Return [x, y] of the center of cell containing provided text 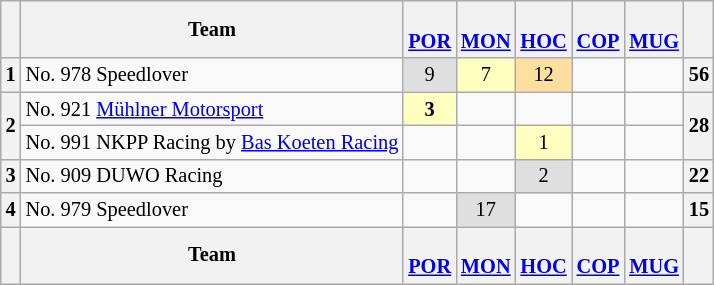
4 [11, 210]
7 [486, 75]
No. 909 DUWO Racing [212, 176]
9 [430, 75]
No. 921 Mühlner Motorsport [212, 109]
No. 991 NKPP Racing by Bas Koeten Racing [212, 142]
12 [544, 75]
15 [699, 210]
17 [486, 210]
28 [699, 126]
No. 979 Speedlover [212, 210]
22 [699, 176]
56 [699, 75]
No. 978 Speedlover [212, 75]
